Extract the (x, y) coordinate from the center of the cell holding the provided text.  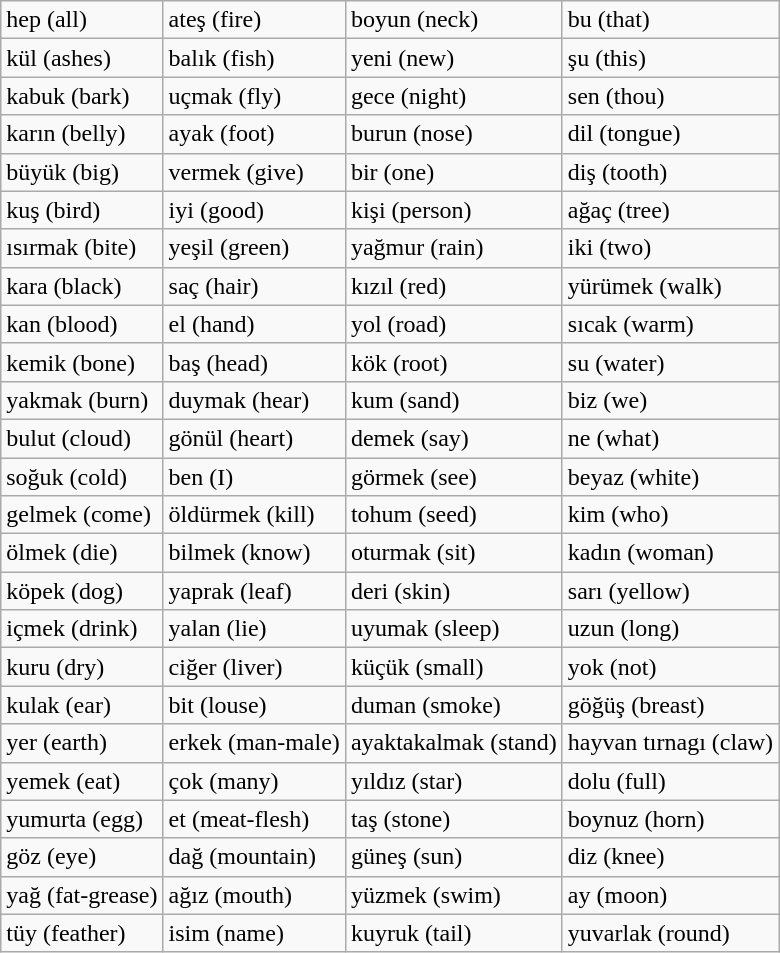
göğüş (breast) (670, 705)
yağmur (rain) (454, 248)
vermek (give) (254, 172)
baş (head) (254, 362)
iyi (good) (254, 210)
yakmak (burn) (82, 400)
diz (knee) (670, 857)
kül (ashes) (82, 58)
ısırmak (bite) (82, 248)
yalan (lie) (254, 629)
isim (name) (254, 933)
bit (louse) (254, 705)
yağ (fat-grease) (82, 895)
ayaktakalmak (stand) (454, 743)
kim (who) (670, 515)
kabuk (bark) (82, 96)
öldürmek (kill) (254, 515)
deri (skin) (454, 591)
hep (all) (82, 20)
ciğer (liver) (254, 667)
kuş (bird) (82, 210)
burun (nose) (454, 134)
uyumak (sleep) (454, 629)
yok (not) (670, 667)
dil (tongue) (670, 134)
boyun (neck) (454, 20)
gelmek (come) (82, 515)
oturmak (sit) (454, 553)
yer (earth) (82, 743)
diş (tooth) (670, 172)
gönül (heart) (254, 438)
gece (night) (454, 96)
ayak (foot) (254, 134)
kulak (ear) (82, 705)
köpek (dog) (82, 591)
yeşil (green) (254, 248)
balık (fish) (254, 58)
su (water) (670, 362)
uzun (long) (670, 629)
tüy (feather) (82, 933)
el (hand) (254, 324)
saç (hair) (254, 286)
erkek (man-male) (254, 743)
boynuz (horn) (670, 819)
bu (that) (670, 20)
kum (sand) (454, 400)
küçük (small) (454, 667)
kızıl (red) (454, 286)
kara (black) (82, 286)
çok (many) (254, 781)
yaprak (leaf) (254, 591)
sıcak (warm) (670, 324)
yeni (new) (454, 58)
kuru (dry) (82, 667)
tohum (seed) (454, 515)
sarı (yellow) (670, 591)
kadın (woman) (670, 553)
duman (smoke) (454, 705)
kemik (bone) (82, 362)
bulut (cloud) (82, 438)
biz (we) (670, 400)
uçmak (fly) (254, 96)
ateş (fire) (254, 20)
dağ (mountain) (254, 857)
karın (belly) (82, 134)
kök (root) (454, 362)
sen (thou) (670, 96)
güneş (sun) (454, 857)
et (meat-flesh) (254, 819)
yumurta (egg) (82, 819)
ağaç (tree) (670, 210)
yuvarlak (round) (670, 933)
ne (what) (670, 438)
içmek (drink) (82, 629)
taş (stone) (454, 819)
yol (road) (454, 324)
iki (two) (670, 248)
görmek (see) (454, 477)
soğuk (cold) (82, 477)
yıldız (star) (454, 781)
ay (moon) (670, 895)
göz (eye) (82, 857)
dolu (full) (670, 781)
ben (I) (254, 477)
yemek (eat) (82, 781)
beyaz (white) (670, 477)
ağız (mouth) (254, 895)
hayvan tırnagı (claw) (670, 743)
yüzmek (swim) (454, 895)
duymak (hear) (254, 400)
kişi (person) (454, 210)
kan (blood) (82, 324)
yürümek (walk) (670, 286)
ölmek (die) (82, 553)
bir (one) (454, 172)
kuyruk (tail) (454, 933)
büyük (big) (82, 172)
bilmek (know) (254, 553)
demek (say) (454, 438)
şu (this) (670, 58)
